Scan for the cell matching the given text and deliver its (x, y) coordinate at center. 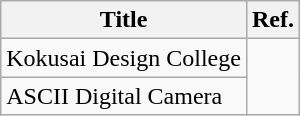
ASCII Digital Camera (124, 96)
Title (124, 20)
Ref. (272, 20)
Kokusai Design College (124, 58)
